Detect which cell encompasses the target text, then output its [x, y] center coordinate. 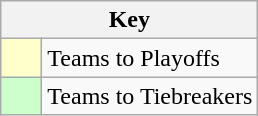
Teams to Playoffs [150, 58]
Key [130, 20]
Teams to Tiebreakers [150, 96]
